Find where the given text appears and provide that cell's center as (X, Y) coordinate. 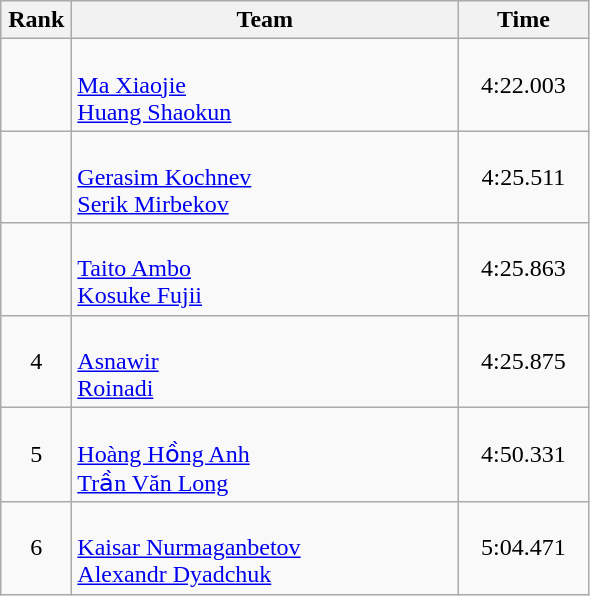
4:25.875 (524, 361)
4:25.863 (524, 269)
Ma XiaojieHuang Shaokun (265, 85)
AsnawirRoinadi (265, 361)
4:25.511 (524, 177)
Kaisar NurmaganbetovAlexandr Dyadchuk (265, 548)
6 (36, 548)
Hoàng Hồng AnhTrần Văn Long (265, 454)
Rank (36, 20)
Team (265, 20)
5:04.471 (524, 548)
Taito AmboKosuke Fujii (265, 269)
4:50.331 (524, 454)
Gerasim KochnevSerik Mirbekov (265, 177)
5 (36, 454)
4:22.003 (524, 85)
Time (524, 20)
4 (36, 361)
